Capture the cell that displays the provided text and extract its [x, y] central coordinate. 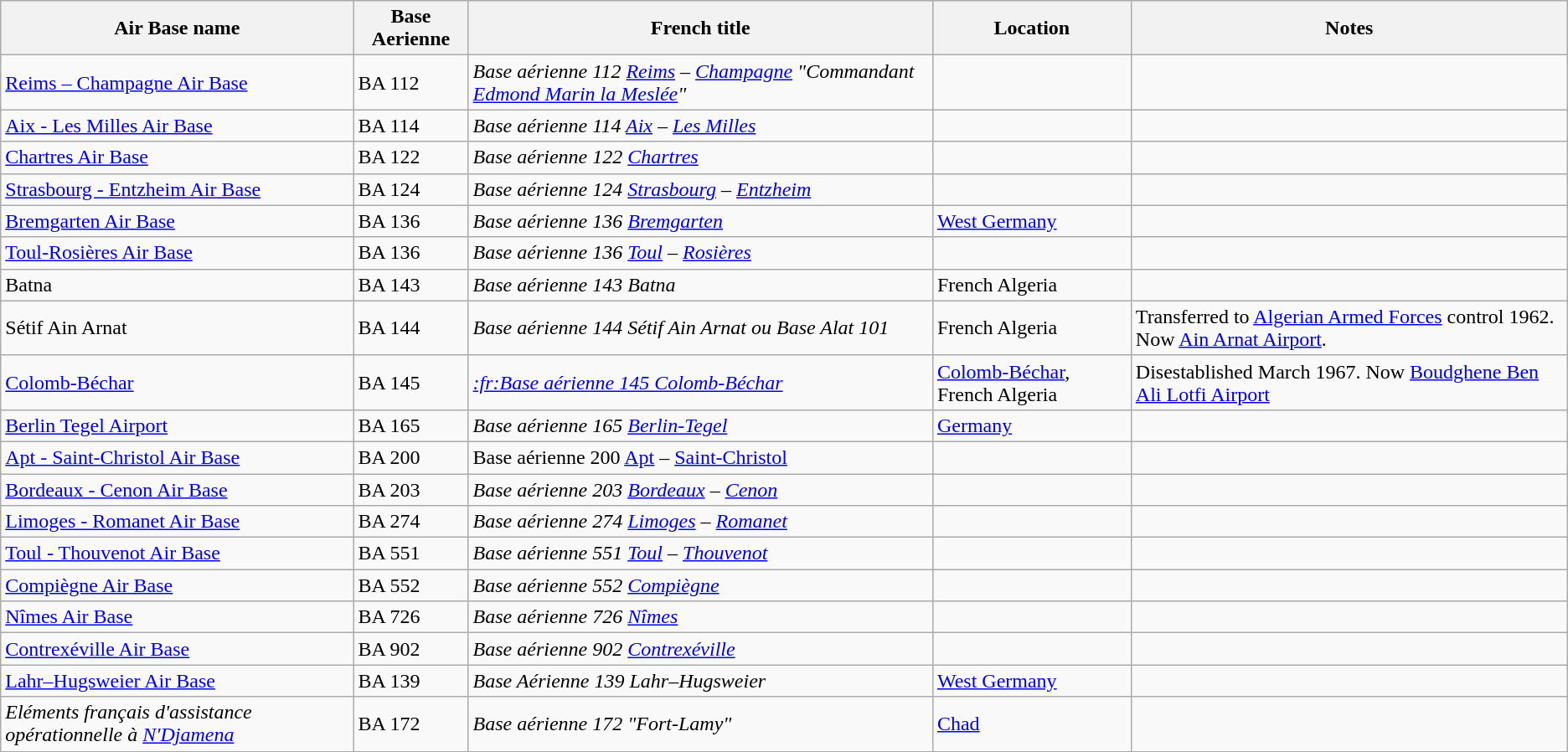
BA 122 [410, 157]
BA 203 [410, 490]
Base aérienne 144 Sétif Ain Arnat ou Base Alat 101 [700, 328]
Contrexéville Air Base [178, 649]
BA 172 [410, 724]
Base aérienne 136 Bremgarten [700, 221]
Base aérienne 143 Batna [700, 285]
BA 200 [410, 457]
Base aérienne 136 Toul – Rosières [700, 253]
Base aérienne 112 Reims – Champagne "Commandant Edmond Marin la Meslée" [700, 82]
BA 139 [410, 681]
Toul - Thouvenot Air Base [178, 554]
Base aérienne 122 Chartres [700, 157]
Transferred to Algerian Armed Forces control 1962. Now Ain Arnat Airport. [1349, 328]
Base Aérienne 139 Lahr–Hugsweier [700, 681]
Reims – Champagne Air Base [178, 82]
BA 124 [410, 189]
Compiègne Air Base [178, 585]
Bordeaux - Cenon Air Base [178, 490]
Base aérienne 552 Compiègne [700, 585]
Colomb-Béchar [178, 382]
Limoges - Romanet Air Base [178, 522]
Base aérienne 124 Strasbourg – Entzheim [700, 189]
Base aérienne 200 Apt – Saint-Christol [700, 457]
Base aérienne 172 "Fort-Lamy" [700, 724]
BA 143 [410, 285]
Apt - Saint-Christol Air Base [178, 457]
BA 902 [410, 649]
BA 726 [410, 617]
Notes [1349, 28]
French title [700, 28]
Sétif Ain Arnat [178, 328]
Base aérienne 203 Bordeaux – Cenon [700, 490]
Chartres Air Base [178, 157]
Colomb-Béchar, French Algeria [1032, 382]
BA 274 [410, 522]
Berlin Tegel Airport [178, 425]
Germany [1032, 425]
Location [1032, 28]
Chad [1032, 724]
BA 112 [410, 82]
Bremgarten Air Base [178, 221]
Aix - Les Milles Air Base [178, 126]
Strasbourg - Entzheim Air Base [178, 189]
:fr:Base aérienne 145 Colomb-Béchar [700, 382]
Batna [178, 285]
Base Aerienne [410, 28]
Base aérienne 726 Nîmes [700, 617]
BA 145 [410, 382]
Air Base name [178, 28]
Base aérienne 165 Berlin-Tegel [700, 425]
Lahr–Hugsweier Air Base [178, 681]
Base aérienne 551 Toul – Thouvenot [700, 554]
BA 552 [410, 585]
BA 114 [410, 126]
BA 144 [410, 328]
Base aérienne 902 Contrexéville [700, 649]
Toul-Rosières Air Base [178, 253]
BA 165 [410, 425]
BA 551 [410, 554]
Base aérienne 114 Aix – Les Milles [700, 126]
Eléments français d'assistance opérationnelle à N'Djamena [178, 724]
Disestablished March 1967. Now Boudghene Ben Ali Lotfi Airport [1349, 382]
Base aérienne 274 Limoges – Romanet [700, 522]
Nîmes Air Base [178, 617]
